Detect which cell encompasses the target text, then output its (X, Y) center coordinate. 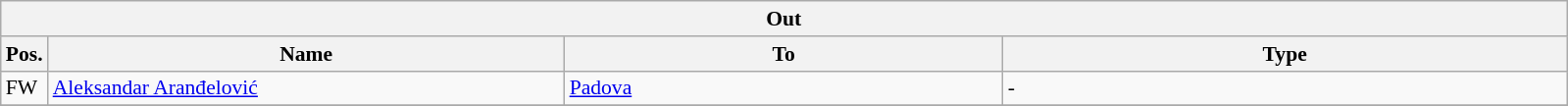
Aleksandar Aranđelović (306, 88)
FW (25, 88)
Type (1285, 54)
Out (784, 19)
Name (306, 54)
Padova (784, 88)
Pos. (25, 54)
To (784, 54)
- (1285, 88)
